Output the [x, y] coordinate of the center of the cell containing the given text.  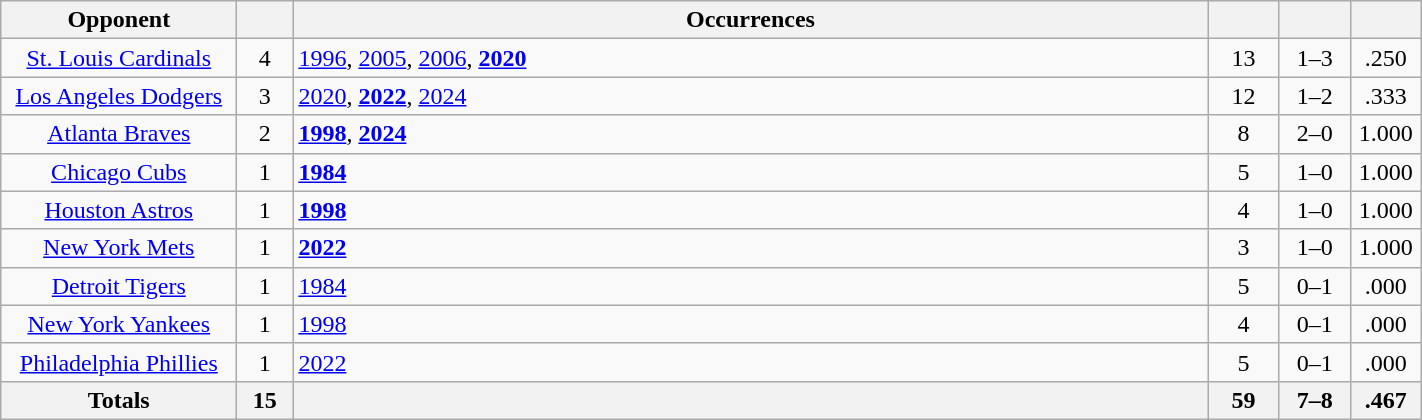
8 [1244, 134]
St. Louis Cardinals [119, 58]
Occurrences [750, 20]
2–0 [1314, 134]
1–3 [1314, 58]
15 [265, 400]
12 [1244, 96]
1996, 2005, 2006, 2020 [750, 58]
1998, 2024 [750, 134]
13 [1244, 58]
Totals [119, 400]
Detroit Tigers [119, 286]
Chicago Cubs [119, 172]
.333 [1386, 96]
New York Mets [119, 248]
Philadelphia Phillies [119, 362]
1–2 [1314, 96]
New York Yankees [119, 324]
Opponent [119, 20]
2 [265, 134]
Los Angeles Dodgers [119, 96]
Houston Astros [119, 210]
2020, 2022, 2024 [750, 96]
7–8 [1314, 400]
.467 [1386, 400]
Atlanta Braves [119, 134]
.250 [1386, 58]
59 [1244, 400]
